Locate the cell with the specified text and output its [X, Y] center coordinate. 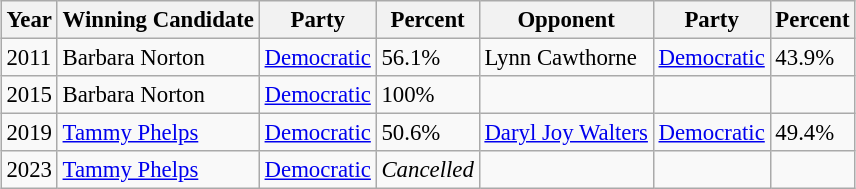
56.1% [428, 57]
100% [428, 95]
Cancelled [428, 170]
2011 [29, 57]
Opponent [566, 20]
43.9% [812, 57]
Winning Candidate [158, 20]
2015 [29, 95]
49.4% [812, 133]
Daryl Joy Walters [566, 133]
50.6% [428, 133]
2019 [29, 133]
Lynn Cawthorne [566, 57]
2023 [29, 170]
Year [29, 20]
